For the text-containing cell, return its midpoint in [x, y] coordinate format. 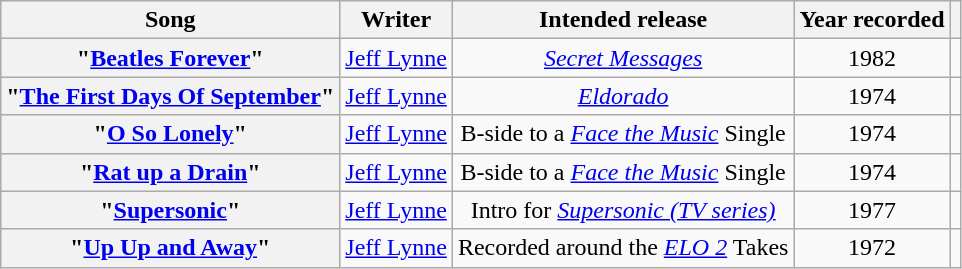
1982 [872, 58]
Secret Messages [623, 58]
1972 [872, 248]
Intended release [623, 20]
"Beatles Forever" [170, 58]
Year recorded [872, 20]
"Supersonic" [170, 210]
"Rat up a Drain" [170, 172]
Intro for Supersonic (TV series) [623, 210]
"O So Lonely" [170, 134]
"Up Up and Away" [170, 248]
Song [170, 20]
"The First Days Of September" [170, 96]
Writer [396, 20]
Eldorado [623, 96]
Recorded around the ELO 2 Takes [623, 248]
1977 [872, 210]
